Locate the cell with the specified text and output its (X, Y) center coordinate. 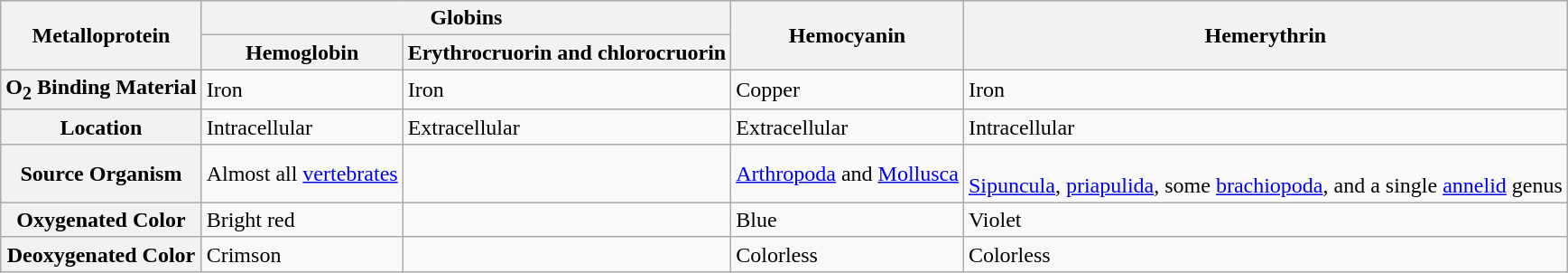
Oxygenated Color (101, 220)
Copper (848, 89)
Metalloprotein (101, 35)
Globins (466, 18)
Hemerythrin (1266, 35)
Almost all vertebrates (302, 174)
Erythrocruorin and chlorocruorin (567, 52)
Violet (1266, 220)
Bright red (302, 220)
O2 Binding Material (101, 89)
Crimson (302, 254)
Source Organism (101, 174)
Hemoglobin (302, 52)
Deoxygenated Color (101, 254)
Location (101, 127)
Sipuncula, priapulida, some brachiopoda, and a single annelid genus (1266, 174)
Arthropoda and Mollusca (848, 174)
Blue (848, 220)
Hemocyanin (848, 35)
